Output the [X, Y] coordinate of the center of the cell containing the given text.  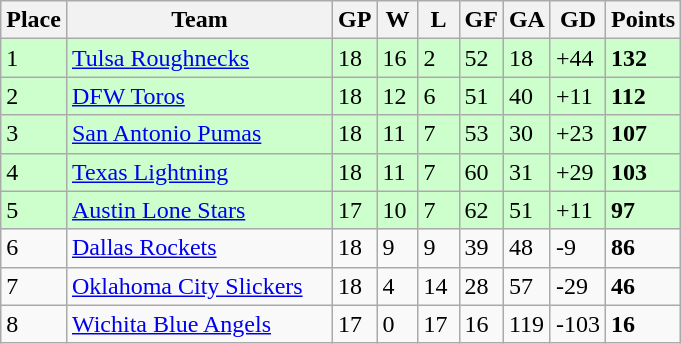
Points [644, 20]
57 [526, 286]
Tulsa Roughnecks [199, 58]
39 [481, 248]
-103 [578, 324]
DFW Toros [199, 96]
10 [398, 210]
-29 [578, 286]
28 [481, 286]
48 [526, 248]
5 [34, 210]
107 [644, 134]
119 [526, 324]
40 [526, 96]
Austin Lone Stars [199, 210]
0 [398, 324]
62 [481, 210]
52 [481, 58]
31 [526, 172]
Dallas Rockets [199, 248]
-9 [578, 248]
Oklahoma City Slickers [199, 286]
W [398, 20]
103 [644, 172]
86 [644, 248]
46 [644, 286]
3 [34, 134]
L [438, 20]
+23 [578, 134]
Team [199, 20]
112 [644, 96]
GD [578, 20]
12 [398, 96]
San Antonio Pumas [199, 134]
GF [481, 20]
Wichita Blue Angels [199, 324]
14 [438, 286]
132 [644, 58]
97 [644, 210]
8 [34, 324]
60 [481, 172]
53 [481, 134]
+44 [578, 58]
1 [34, 58]
30 [526, 134]
Place [34, 20]
GA [526, 20]
GP [355, 20]
Texas Lightning [199, 172]
+29 [578, 172]
